From the cell containing the given text, extract its center point as (X, Y) coordinate. 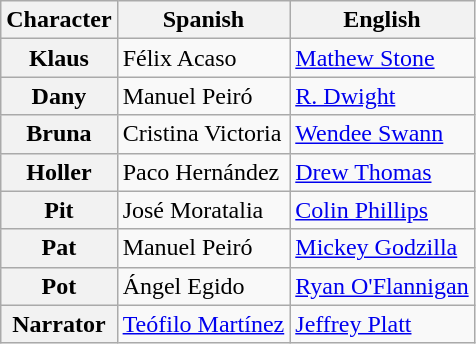
R. Dwight (382, 96)
Ángel Egido (204, 286)
Mickey Godzilla (382, 248)
Bruna (59, 134)
Klaus (59, 58)
Character (59, 20)
English (382, 20)
Mathew Stone (382, 58)
Jeffrey Platt (382, 324)
Narrator (59, 324)
Colin Phillips (382, 210)
Pot (59, 286)
Pat (59, 248)
Félix Acaso (204, 58)
Pit (59, 210)
Ryan O'Flannigan (382, 286)
Paco Hernández (204, 172)
Spanish (204, 20)
Cristina Victoria (204, 134)
Wendee Swann (382, 134)
José Moratalia (204, 210)
Holler (59, 172)
Drew Thomas (382, 172)
Teófilo Martínez (204, 324)
Dany (59, 96)
